Scan for the cell matching the given text and deliver its [x, y] coordinate at center. 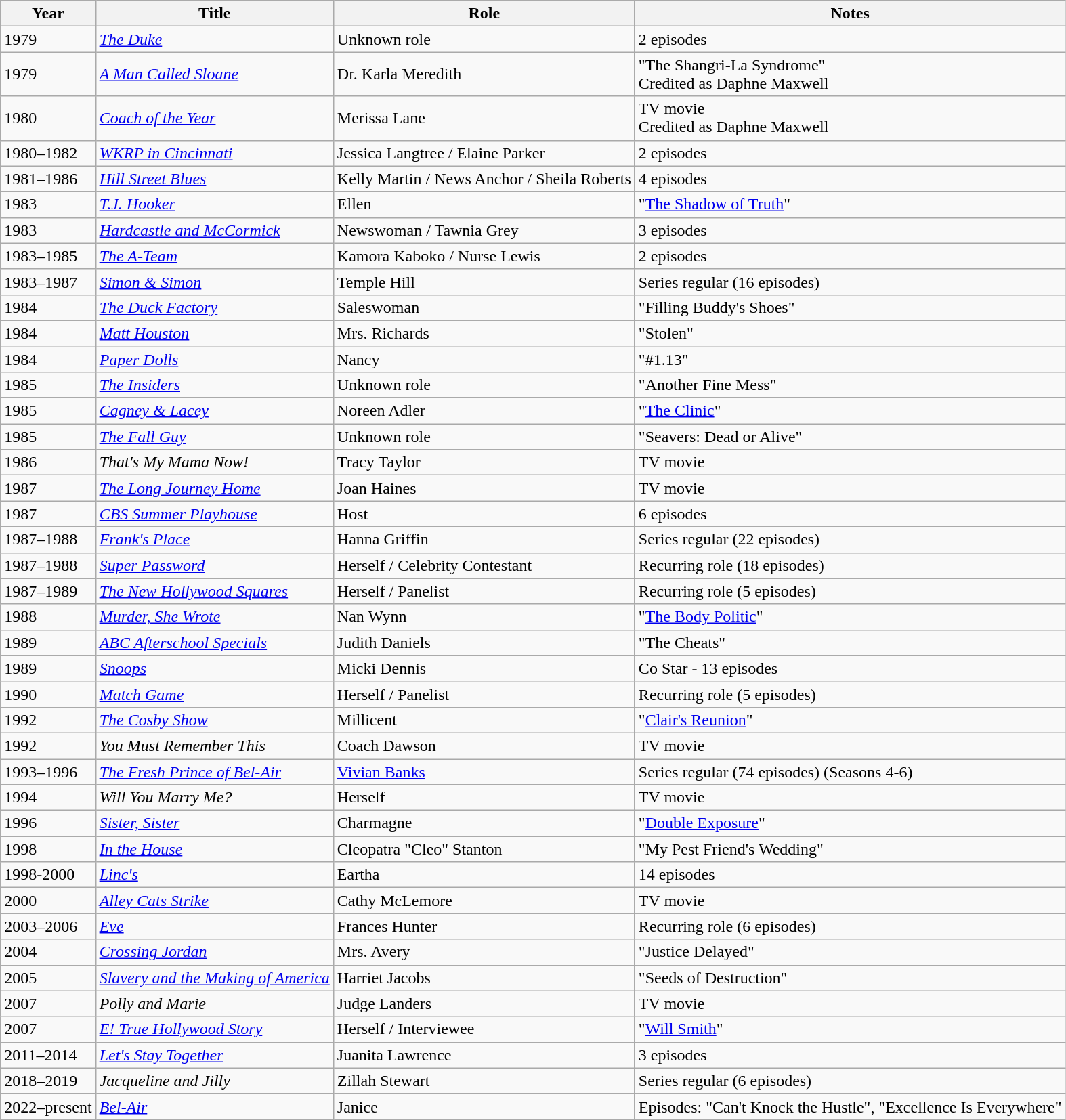
The Duck Factory [214, 307]
Series regular (74 episodes) (Seasons 4-6) [850, 771]
Mrs. Avery [484, 952]
Zillah Stewart [484, 1081]
The Duke [214, 39]
"Justice Delayed" [850, 952]
Simon & Simon [214, 282]
Host [484, 514]
A Man Called Sloane [214, 74]
Jessica Langtree / Elaine Parker [484, 153]
Snoops [214, 668]
Juanita Lawrence [484, 1055]
Micki Dennis [484, 668]
Joan Haines [484, 488]
2004 [48, 952]
Alley Cats Strike [214, 901]
The A-Team [214, 256]
Vivian Banks [484, 771]
Eve [214, 926]
2003–2006 [48, 926]
Kamora Kaboko / Nurse Lewis [484, 256]
Eartha [484, 875]
Judge Landers [484, 1004]
Jacqueline and Jilly [214, 1081]
The Insiders [214, 385]
Herself / Interviewee [484, 1029]
Series regular (6 episodes) [850, 1081]
1987–1989 [48, 591]
Matt Houston [214, 333]
Role [484, 14]
"Seeds of Destruction" [850, 978]
Title [214, 14]
Janice [484, 1106]
T.J. Hooker [214, 204]
The Cosby Show [214, 720]
Temple Hill [484, 282]
Co Star - 13 episodes [850, 668]
Nancy [484, 360]
Notes [850, 14]
Charmagne [484, 823]
Crossing Jordan [214, 952]
2018–2019 [48, 1081]
Hill Street Blues [214, 179]
Coach of the Year [214, 118]
1990 [48, 694]
CBS Summer Playhouse [214, 514]
2022–present [48, 1106]
1998 [48, 849]
Merissa Lane [484, 118]
Tracy Taylor [484, 462]
1986 [48, 462]
Frank's Place [214, 540]
1994 [48, 798]
"My Pest Friend's Wedding" [850, 849]
In the House [214, 849]
Hanna Griffin [484, 540]
Herself / Celebrity Contestant [484, 565]
Murder, She Wrote [214, 617]
ABC Afterschool Specials [214, 643]
Frances Hunter [484, 926]
That's My Mama Now! [214, 462]
Harriet Jacobs [484, 978]
1980–1982 [48, 153]
2000 [48, 901]
4 episodes [850, 179]
1981–1986 [48, 179]
The Fresh Prince of Bel-Air [214, 771]
Match Game [214, 694]
14 episodes [850, 875]
1993–1996 [48, 771]
Newswoman / Tawnia Grey [484, 230]
Year [48, 14]
Mrs. Richards [484, 333]
Hardcastle and McCormick [214, 230]
Let's Stay Together [214, 1055]
TV movieCredited as Daphne Maxwell [850, 118]
Slavery and the Making of America [214, 978]
"The Clinic" [850, 411]
6 episodes [850, 514]
"Stolen" [850, 333]
Millicent [484, 720]
Bel-Air [214, 1106]
Judith Daniels [484, 643]
Herself [484, 798]
"The Shadow of Truth" [850, 204]
WKRP in Cincinnati [214, 153]
"Will Smith" [850, 1029]
Dr. Karla Meredith [484, 74]
Super Password [214, 565]
Nan Wynn [484, 617]
1988 [48, 617]
1983–1987 [48, 282]
Ellen [484, 204]
You Must Remember This [214, 746]
Coach Dawson [484, 746]
1998-2000 [48, 875]
Recurring role (18 episodes) [850, 565]
"Filling Buddy's Shoes" [850, 307]
Episodes: "Can't Knock the Hustle", "Excellence Is Everywhere" [850, 1106]
"#1.13" [850, 360]
Paper Dolls [214, 360]
Polly and Marie [214, 1004]
"The Shangri-La Syndrome"Credited as Daphne Maxwell [850, 74]
"The Cheats" [850, 643]
Linc's [214, 875]
1983–1985 [48, 256]
Kelly Martin / News Anchor / Sheila Roberts [484, 179]
Series regular (16 episodes) [850, 282]
"Seavers: Dead or Alive" [850, 437]
E! True Hollywood Story [214, 1029]
1996 [48, 823]
The Fall Guy [214, 437]
Series regular (22 episodes) [850, 540]
Recurring role (6 episodes) [850, 926]
Sister, Sister [214, 823]
2005 [48, 978]
"Double Exposure" [850, 823]
1980 [48, 118]
Cathy McLemore [484, 901]
"Clair's Reunion" [850, 720]
Will You Marry Me? [214, 798]
Noreen Adler [484, 411]
"Another Fine Mess" [850, 385]
The Long Journey Home [214, 488]
2011–2014 [48, 1055]
The New Hollywood Squares [214, 591]
Saleswoman [484, 307]
"The Body Politic" [850, 617]
Cleopatra "Cleo" Stanton [484, 849]
Cagney & Lacey [214, 411]
